Output the (X, Y) coordinate of the center of the cell containing the given text.  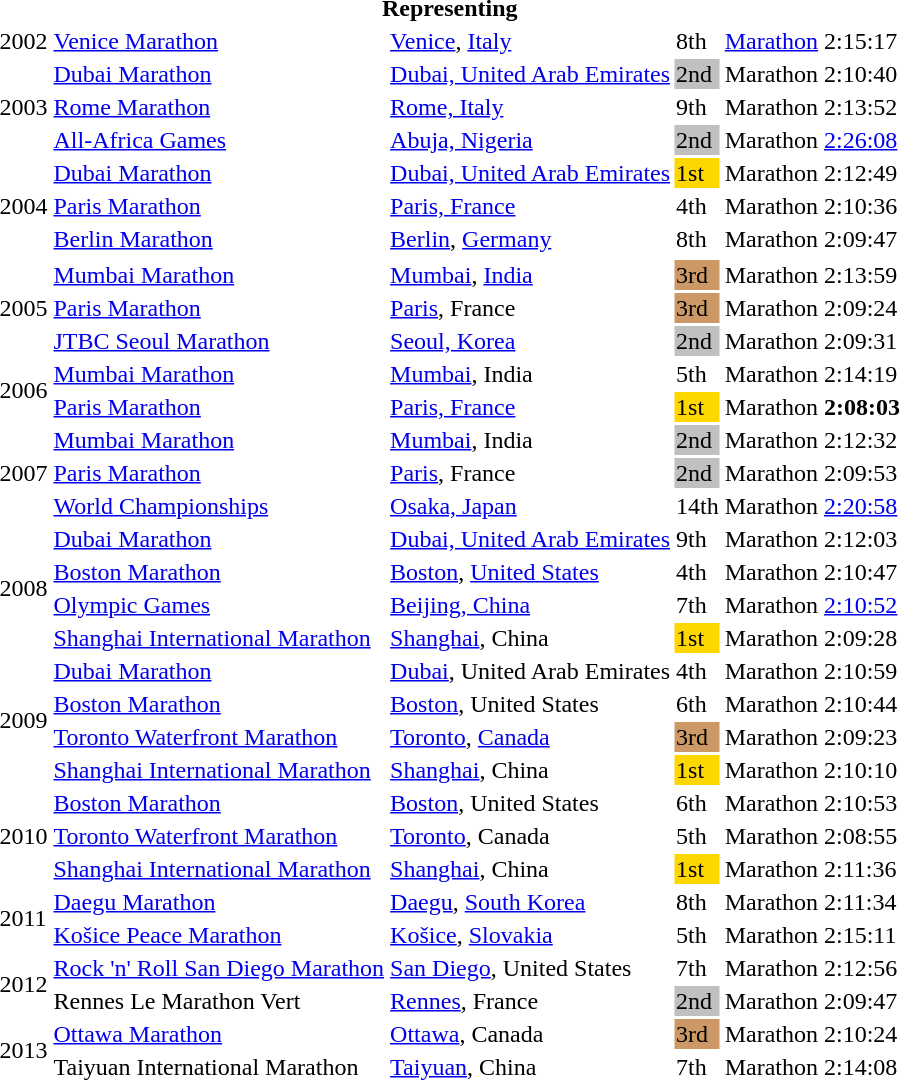
Košice Peace Marathon (219, 935)
Košice, Slovakia (530, 935)
JTBC Seoul Marathon (219, 341)
All-Africa Games (219, 140)
Venice, Italy (530, 41)
Beijing, China (530, 605)
Rennes Le Marathon Vert (219, 1001)
Rock 'n' Roll San Diego Marathon (219, 968)
Rome Marathon (219, 107)
Olympic Games (219, 605)
14th (698, 506)
Daegu Marathon (219, 902)
Daegu, South Korea (530, 902)
Rome, Italy (530, 107)
Venice Marathon (219, 41)
San Diego, United States (530, 968)
Osaka, Japan (530, 506)
Rennes, France (530, 1001)
Berlin Marathon (219, 239)
Ottawa Marathon (219, 1034)
Berlin, Germany (530, 239)
Seoul, Korea (530, 341)
Abuja, Nigeria (530, 140)
Ottawa, Canada (530, 1034)
World Championships (219, 506)
